From the cell containing the given text, extract its center point as (X, Y) coordinate. 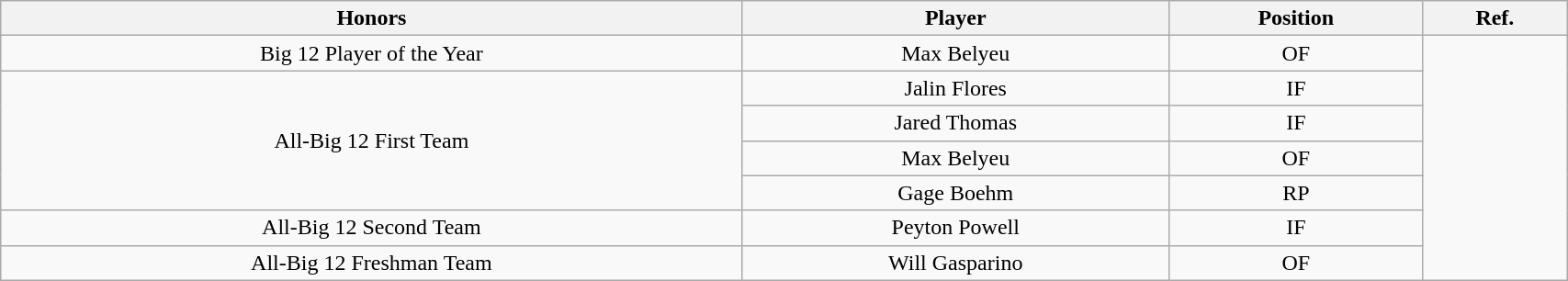
Honors (371, 18)
Will Gasparino (955, 263)
Jalin Flores (955, 88)
Position (1295, 18)
Ref. (1495, 18)
Player (955, 18)
All-Big 12 Freshman Team (371, 263)
All-Big 12 First Team (371, 140)
RP (1295, 193)
Gage Boehm (955, 193)
All-Big 12 Second Team (371, 228)
Jared Thomas (955, 123)
Peyton Powell (955, 228)
Big 12 Player of the Year (371, 53)
